Scan for the cell matching the given text and deliver its [X, Y] coordinate at center. 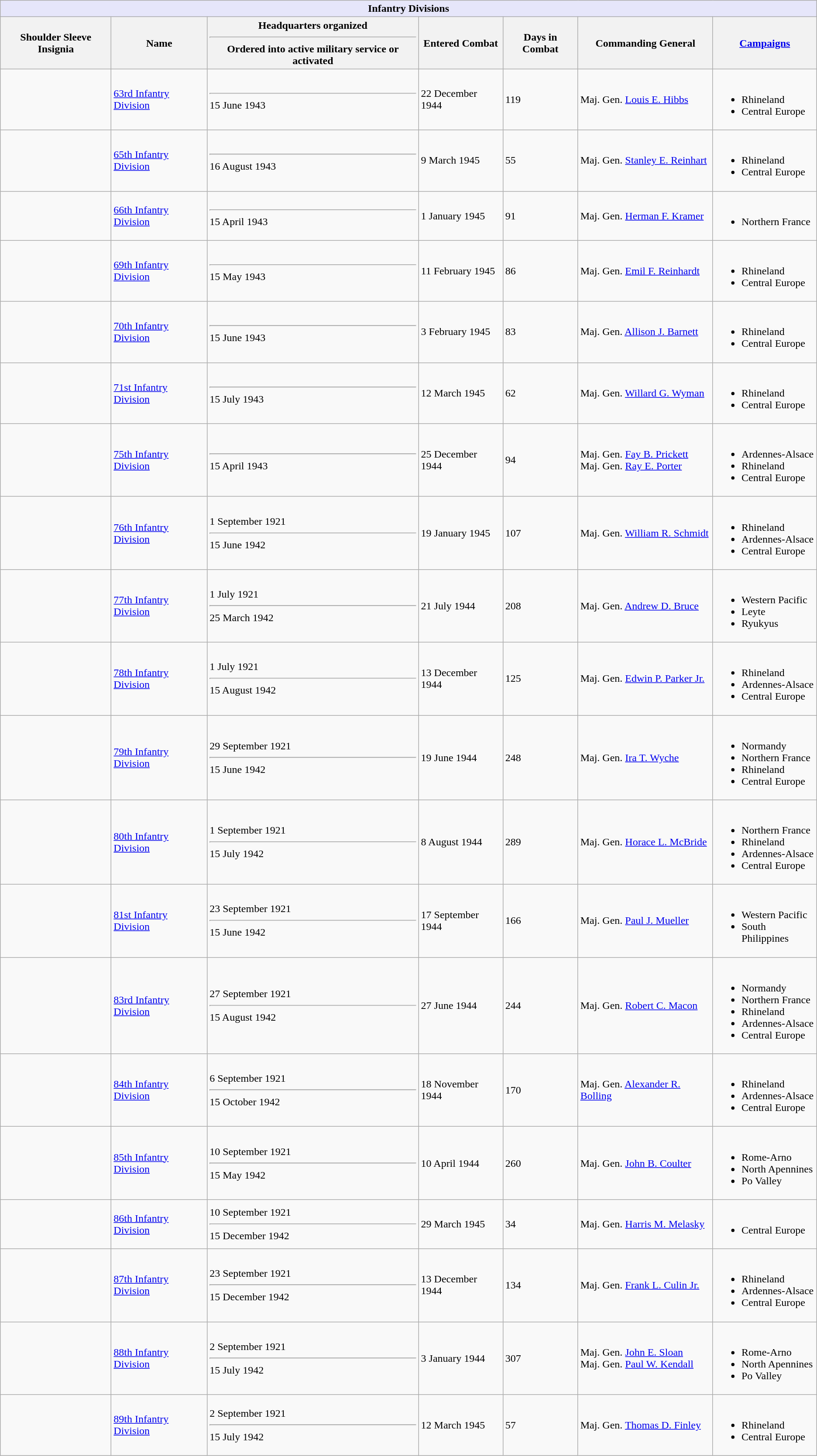
Name [159, 43]
3 January 1944 [461, 1358]
79th Infantry Division [159, 758]
55 [540, 161]
23 September 1921 15 December 1942 [313, 1285]
11 February 1945 [461, 271]
22 December 1944 [461, 99]
83rd Infantry Division [159, 1006]
23 September 1921 15 June 1942 [313, 921]
289 [540, 842]
Maj. Gen. Fay B. PrickettMaj. Gen. Ray E. Porter [645, 460]
Maj. Gen. Horace L. McBride [645, 842]
85th Infantry Division [159, 1163]
NormandyNorthern FranceRhinelandCentral Europe [765, 758]
134 [540, 1285]
Maj. Gen. Robert C. Macon [645, 1006]
Headquarters organized Ordered into active military service or activated [313, 43]
248 [540, 758]
66th Infantry Division [159, 215]
10 September 1921 15 December 1942 [313, 1224]
Northern FranceRhinelandArdennes-AlsaceCentral Europe [765, 842]
Northern France [765, 215]
Maj. Gen. Louis E. Hibbs [645, 99]
78th Infantry Division [159, 679]
16 August 1943 [313, 161]
Shoulder Sleeve Insignia [56, 43]
Western PacificSouth Philippines [765, 921]
91 [540, 215]
Infantry Divisions [408, 9]
9 March 1945 [461, 161]
170 [540, 1090]
57 [540, 1425]
80th Infantry Division [159, 842]
3 February 1945 [461, 332]
17 September 1944 [461, 921]
Maj. Gen. Harris M. Melasky [645, 1224]
Maj. Gen. Frank L. Culin Jr. [645, 1285]
77th Infantry Division [159, 605]
94 [540, 460]
260 [540, 1163]
8 August 1944 [461, 842]
87th Infantry Division [159, 1285]
244 [540, 1006]
6 September 1921 15 October 1942 [313, 1090]
Ardennes-AlsaceRhinelandCentral Europe [765, 460]
Days in Combat [540, 43]
Maj. Gen. Andrew D. Bruce [645, 605]
Maj. Gen. Ira T. Wyche [645, 758]
15 May 1943 [313, 271]
125 [540, 679]
Maj. Gen. Emil F. Reinhardt [645, 271]
69th Infantry Division [159, 271]
27 September 1921 15 August 1942 [313, 1006]
307 [540, 1358]
34 [540, 1224]
63rd Infantry Division [159, 99]
76th Infantry Division [159, 533]
Maj. Gen. Alexander R. Bolling [645, 1090]
1 September 1921 15 June 1942 [313, 533]
107 [540, 533]
208 [540, 605]
Maj. Gen. Allison J. Barnett [645, 332]
89th Infantry Division [159, 1425]
10 September 1921 15 May 1942 [313, 1163]
NormandyNorthern FranceRhinelandArdennes-AlsaceCentral Europe [765, 1006]
1 July 1921 15 August 1942 [313, 679]
29 March 1945 [461, 1224]
Maj. Gen. William R. Schmidt [645, 533]
83 [540, 332]
88th Infantry Division [159, 1358]
Maj. Gen. Thomas D. Finley [645, 1425]
Maj. Gen. John E. SloanMaj. Gen. Paul W. Kendall [645, 1358]
81st Infantry Division [159, 921]
18 November 1944 [461, 1090]
Western PacificLeyteRyukyus [765, 605]
10 April 1944 [461, 1163]
65th Infantry Division [159, 161]
Maj. Gen. Herman F. Kramer [645, 215]
21 July 1944 [461, 605]
166 [540, 921]
27 June 1944 [461, 1006]
19 January 1945 [461, 533]
1 July 1921 25 March 1942 [313, 605]
71st Infantry Division [159, 393]
Maj. Gen. John B. Coulter [645, 1163]
Maj. Gen. Stanley E. Reinhart [645, 161]
62 [540, 393]
29 September 1921 15 June 1942 [313, 758]
Maj. Gen. Edwin P. Parker Jr. [645, 679]
Central Europe [765, 1224]
Campaigns [765, 43]
119 [540, 99]
25 December 1944 [461, 460]
Commanding General [645, 43]
86th Infantry Division [159, 1224]
19 June 1944 [461, 758]
Maj. Gen. Paul J. Mueller [645, 921]
Maj. Gen. Willard G. Wyman [645, 393]
84th Infantry Division [159, 1090]
Entered Combat [461, 43]
86 [540, 271]
70th Infantry Division [159, 332]
75th Infantry Division [159, 460]
1 January 1945 [461, 215]
15 July 1943 [313, 393]
1 September 1921 15 July 1942 [313, 842]
